Determine the (x, y) coordinate at the center of the cell enclosing the given text.  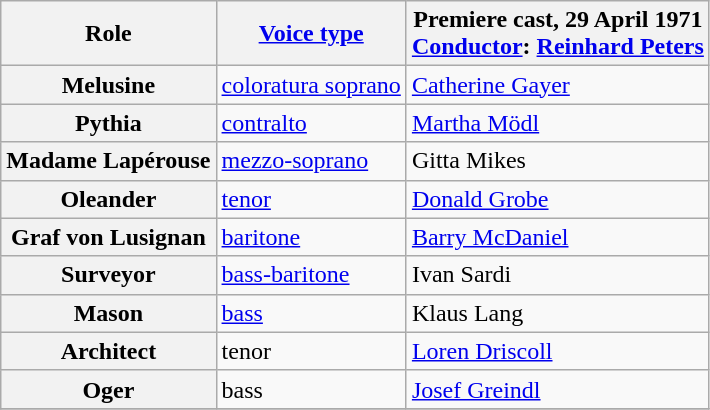
contralto (311, 123)
Mason (108, 313)
coloratura soprano (311, 85)
Pythia (108, 123)
Martha Mödl (558, 123)
Oleander (108, 199)
Madame Lapérouse (108, 161)
Voice type (311, 34)
Melusine (108, 85)
Surveyor (108, 275)
baritone (311, 237)
Donald Grobe (558, 199)
Graf von Lusignan (108, 237)
Oger (108, 389)
Architect (108, 351)
Premiere cast, 29 April 1971Conductor: Reinhard Peters (558, 34)
Gitta Mikes (558, 161)
Role (108, 34)
Josef Greindl (558, 389)
Klaus Lang (558, 313)
Catherine Gayer (558, 85)
Loren Driscoll (558, 351)
bass-baritone (311, 275)
Ivan Sardi (558, 275)
mezzo-soprano (311, 161)
Barry McDaniel (558, 237)
